Locate the cell with the specified text and output its [X, Y] center coordinate. 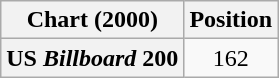
Position [231, 20]
162 [231, 58]
Chart (2000) [92, 20]
US Billboard 200 [92, 58]
